Capture the cell that displays the provided text and extract its (x, y) central coordinate. 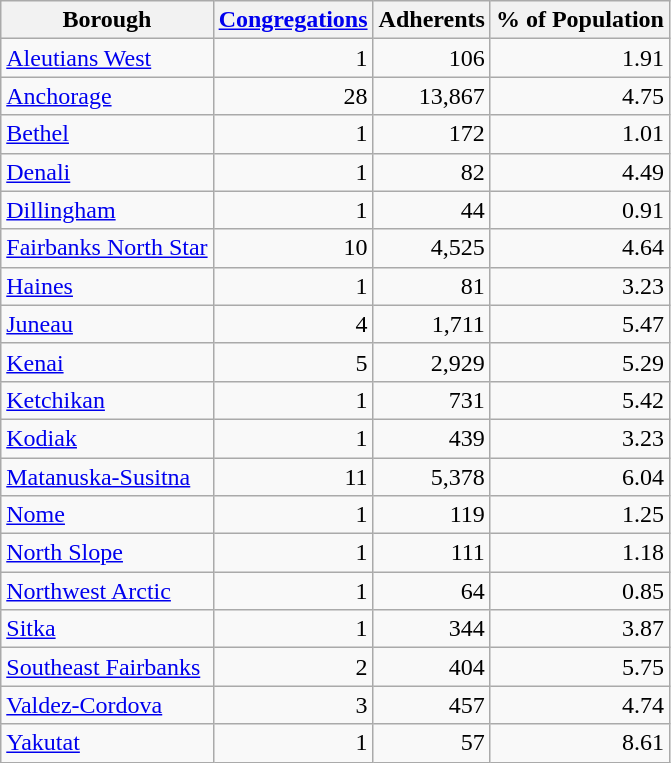
82 (432, 172)
Adherents (432, 20)
439 (432, 438)
2,929 (432, 362)
4.64 (580, 248)
11 (293, 477)
6.04 (580, 477)
Borough (107, 20)
Anchorage (107, 96)
5.42 (580, 400)
404 (432, 667)
Dillingham (107, 210)
1.01 (580, 134)
111 (432, 553)
Sitka (107, 629)
3.87 (580, 629)
4.49 (580, 172)
1.18 (580, 553)
5.75 (580, 667)
344 (432, 629)
Denali (107, 172)
2 (293, 667)
Northwest Arctic (107, 591)
Aleutians West (107, 58)
731 (432, 400)
5 (293, 362)
457 (432, 705)
172 (432, 134)
1.25 (580, 515)
Bethel (107, 134)
28 (293, 96)
0.91 (580, 210)
% of Population (580, 20)
Valdez-Cordova (107, 705)
Juneau (107, 324)
3 (293, 705)
Matanuska-Susitna (107, 477)
4 (293, 324)
Kodiak (107, 438)
Nome (107, 515)
0.85 (580, 591)
Fairbanks North Star (107, 248)
5,378 (432, 477)
57 (432, 743)
North Slope (107, 553)
13,867 (432, 96)
Yakutat (107, 743)
4.74 (580, 705)
5.47 (580, 324)
Southeast Fairbanks (107, 667)
5.29 (580, 362)
1,711 (432, 324)
10 (293, 248)
Ketchikan (107, 400)
81 (432, 286)
8.61 (580, 743)
4,525 (432, 248)
64 (432, 591)
Kenai (107, 362)
119 (432, 515)
106 (432, 58)
Haines (107, 286)
4.75 (580, 96)
1.91 (580, 58)
Congregations (293, 20)
44 (432, 210)
